Pinpoint the cell where the given text exists, returning its (X, Y) midpoint coordinate. 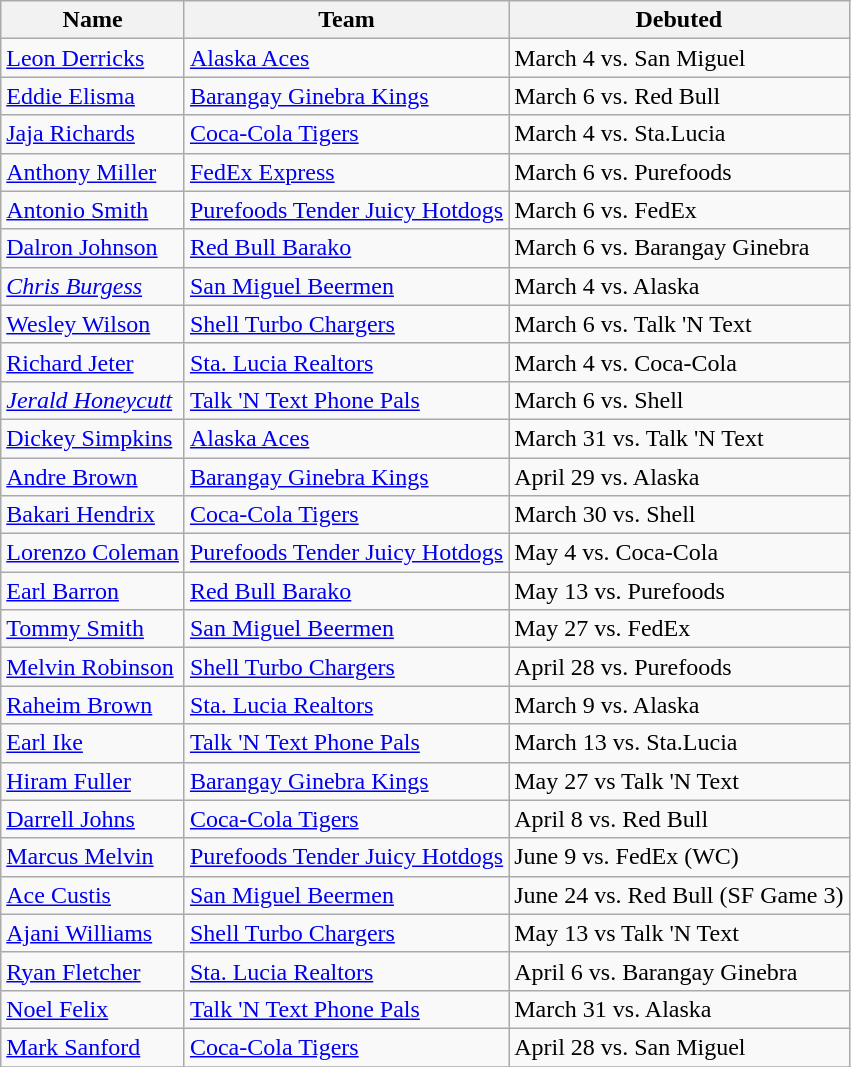
Andre Brown (93, 477)
March 6 vs. Purefoods (679, 172)
March 4 vs. Alaska (679, 286)
March 4 vs. San Miguel (679, 58)
Earl Barron (93, 591)
May 4 vs. Coca-Cola (679, 553)
Hiram Fuller (93, 781)
Leon Derricks (93, 58)
March 6 vs. Talk 'N Text (679, 324)
March 6 vs. Shell (679, 400)
Bakari Hendrix (93, 515)
Marcus Melvin (93, 857)
June 9 vs. FedEx (WC) (679, 857)
March 30 vs. Shell (679, 515)
May 13 vs Talk 'N Text (679, 933)
March 6 vs. Red Bull (679, 96)
April 28 vs. San Miguel (679, 1047)
April 6 vs. Barangay Ginebra (679, 971)
Jaja Richards (93, 134)
April 29 vs. Alaska (679, 477)
May 27 vs Talk 'N Text (679, 781)
Dickey Simpkins (93, 438)
May 27 vs. FedEx (679, 629)
Wesley Wilson (93, 324)
Richard Jeter (93, 362)
Noel Felix (93, 1009)
Dalron Johnson (93, 248)
Chris Burgess (93, 286)
March 4 vs. Sta.Lucia (679, 134)
Tommy Smith (93, 629)
Ace Custis (93, 895)
March 4 vs. Coca-Cola (679, 362)
Antonio Smith (93, 210)
March 6 vs. Barangay Ginebra (679, 248)
March 31 vs. Alaska (679, 1009)
Name (93, 20)
Team (346, 20)
Lorenzo Coleman (93, 553)
Darrell Johns (93, 819)
FedEx Express (346, 172)
April 8 vs. Red Bull (679, 819)
Anthony Miller (93, 172)
March 9 vs. Alaska (679, 705)
March 13 vs. Sta.Lucia (679, 743)
Debuted (679, 20)
Melvin Robinson (93, 667)
Raheim Brown (93, 705)
March 31 vs. Talk 'N Text (679, 438)
Ryan Fletcher (93, 971)
Jerald Honeycutt (93, 400)
Mark Sanford (93, 1047)
April 28 vs. Purefoods (679, 667)
March 6 vs. FedEx (679, 210)
Earl Ike (93, 743)
Ajani Williams (93, 933)
June 24 vs. Red Bull (SF Game 3) (679, 895)
Eddie Elisma (93, 96)
May 13 vs. Purefoods (679, 591)
